Identify which cell holds the provided text, then report its [x, y] central coordinate. 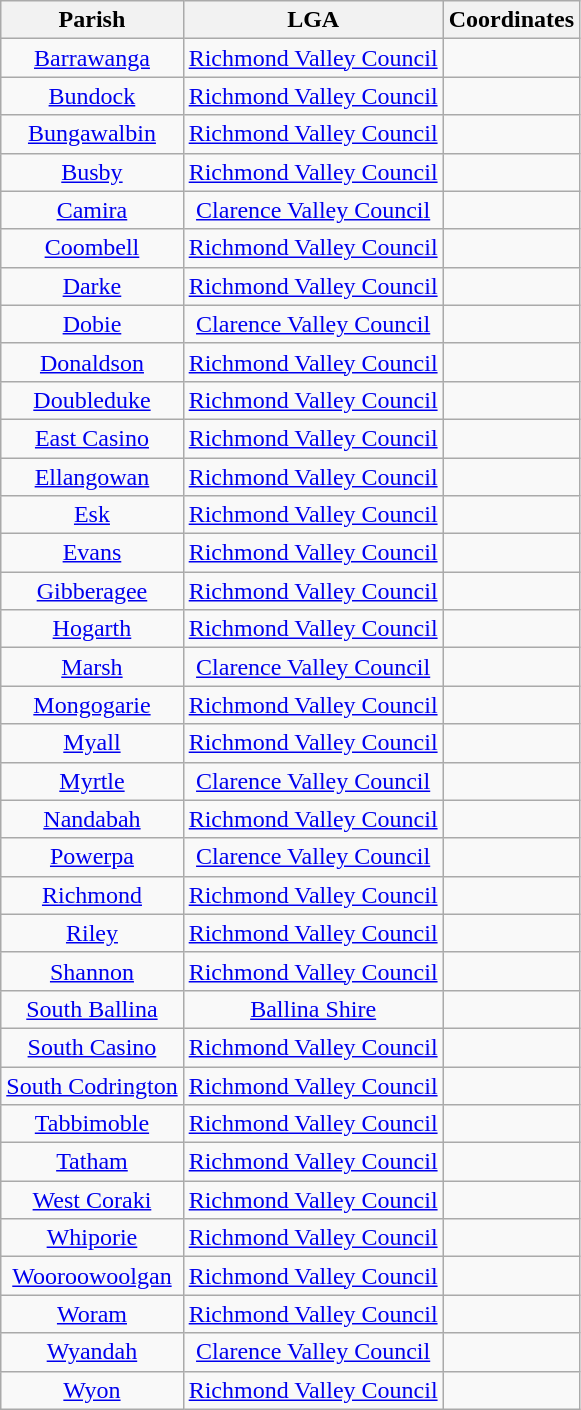
Riley [92, 933]
Busby [92, 172]
Bundock [92, 96]
Whiporie [92, 1238]
Nandabah [92, 819]
Hogarth [92, 629]
Evans [92, 553]
Powerpa [92, 857]
Ballina Shire [313, 1009]
Parish [92, 20]
Wyon [92, 1390]
Barrawanga [92, 58]
Donaldson [92, 362]
Darke [92, 286]
Gibberagee [92, 591]
Camira [92, 210]
Tatham [92, 1162]
Richmond [92, 895]
Shannon [92, 971]
South Ballina [92, 1009]
Wyandah [92, 1352]
Doubleduke [92, 400]
East Casino [92, 438]
South Codrington [92, 1085]
Ellangowan [92, 477]
Bungawalbin [92, 134]
Coombell [92, 248]
Esk [92, 515]
Dobie [92, 324]
Myrtle [92, 781]
LGA [313, 20]
Woram [92, 1314]
Wooroowoolgan [92, 1276]
Myall [92, 743]
Tabbimoble [92, 1124]
Mongogarie [92, 705]
Marsh [92, 667]
Coordinates [511, 20]
South Casino [92, 1047]
West Coraki [92, 1200]
